Determine the (X, Y) coordinate at the center of the cell enclosing the given text.  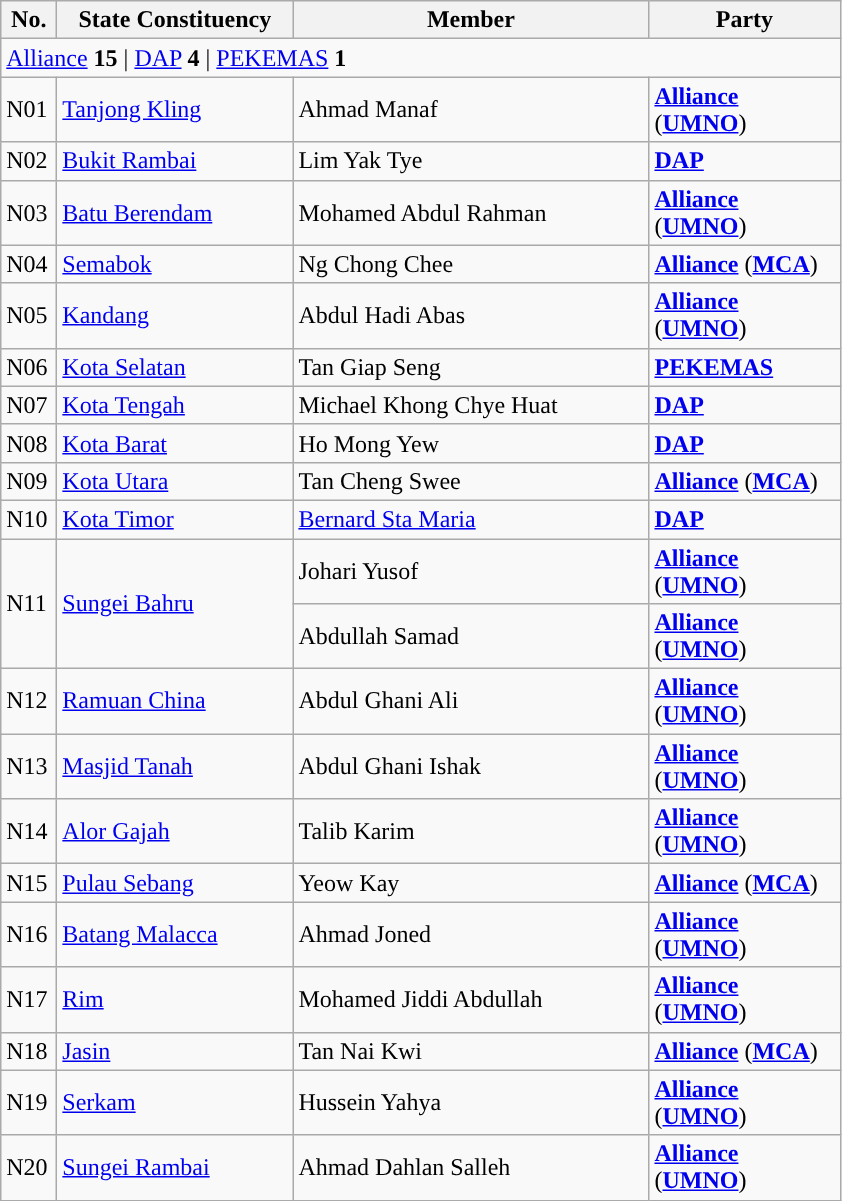
N19 (29, 1102)
Masjid Tanah (175, 766)
Rim (175, 1000)
N12 (29, 702)
Kota Selatan (175, 367)
Ahmad Dahlan Salleh (471, 1168)
N06 (29, 367)
N07 (29, 405)
PEKEMAS (744, 367)
Lim Yak Tye (471, 161)
N11 (29, 603)
Ahmad Joned (471, 934)
Ng Chong Chee (471, 264)
Batang Malacca (175, 934)
Sungei Bahru (175, 603)
Ho Mong Yew (471, 443)
Semabok (175, 264)
N02 (29, 161)
Party (744, 20)
Bukit Rambai (175, 161)
Hussein Yahya (471, 1102)
N09 (29, 481)
Abdullah Samad (471, 636)
N15 (29, 883)
Kandang (175, 316)
N05 (29, 316)
Johari Yusof (471, 570)
State Constituency (175, 20)
N14 (29, 832)
Tanjong Kling (175, 110)
Abdul Hadi Abas (471, 316)
Jasin (175, 1051)
Kota Barat (175, 443)
N16 (29, 934)
Talib Karim (471, 832)
N13 (29, 766)
Abdul Ghani Ishak (471, 766)
Alor Gajah (175, 832)
Ramuan China (175, 702)
Sungei Rambai (175, 1168)
N03 (29, 212)
Tan Nai Kwi (471, 1051)
N04 (29, 264)
Kota Timor (175, 519)
N20 (29, 1168)
Tan Giap Seng (471, 367)
Pulau Sebang (175, 883)
Batu Berendam (175, 212)
Kota Utara (175, 481)
N17 (29, 1000)
Michael Khong Chye Huat (471, 405)
Tan Cheng Swee (471, 481)
Kota Tengah (175, 405)
Bernard Sta Maria (471, 519)
No. (29, 20)
N10 (29, 519)
Ahmad Manaf (471, 110)
Abdul Ghani Ali (471, 702)
N18 (29, 1051)
Mohamed Jiddi Abdullah (471, 1000)
Alliance 15 | DAP 4 | PEKEMAS 1 (420, 58)
Mohamed Abdul Rahman (471, 212)
N08 (29, 443)
Serkam (175, 1102)
Yeow Kay (471, 883)
N01 (29, 110)
Member (471, 20)
